Determine the (X, Y) coordinate at the center of the cell enclosing the given text.  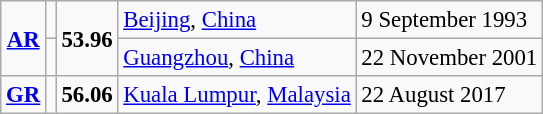
56.06 (87, 95)
Beijing, China (237, 20)
AR (24, 38)
22 August 2017 (449, 95)
GR (24, 95)
53.96 (87, 38)
Kuala Lumpur, Malaysia (237, 95)
Guangzhou, China (237, 58)
9 September 1993 (449, 20)
22 November 2001 (449, 58)
